Capture the cell that displays the provided text and extract its (X, Y) central coordinate. 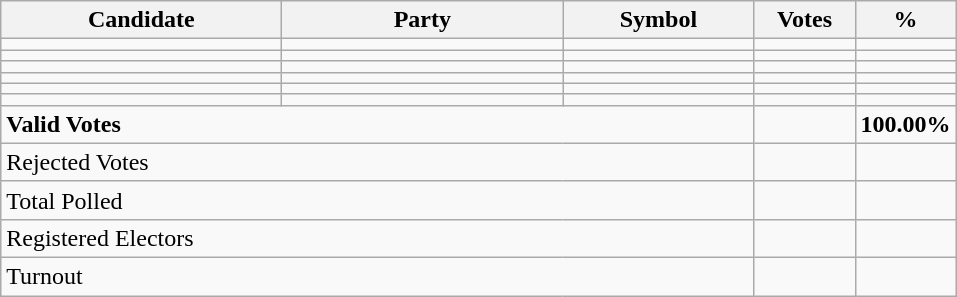
Candidate (142, 20)
Valid Votes (378, 124)
Rejected Votes (378, 162)
Party (422, 20)
100.00% (906, 124)
% (906, 20)
Votes (804, 20)
Total Polled (378, 200)
Registered Electors (378, 238)
Symbol (658, 20)
Turnout (378, 276)
